Detect which cell encompasses the target text, then output its (x, y) center coordinate. 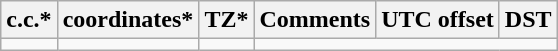
UTC offset (438, 20)
coordinates* (128, 20)
Comments (315, 20)
TZ* (226, 20)
DST (528, 20)
c.c.* (29, 20)
